Extract the (X, Y) coordinate from the center of the cell holding the provided text.  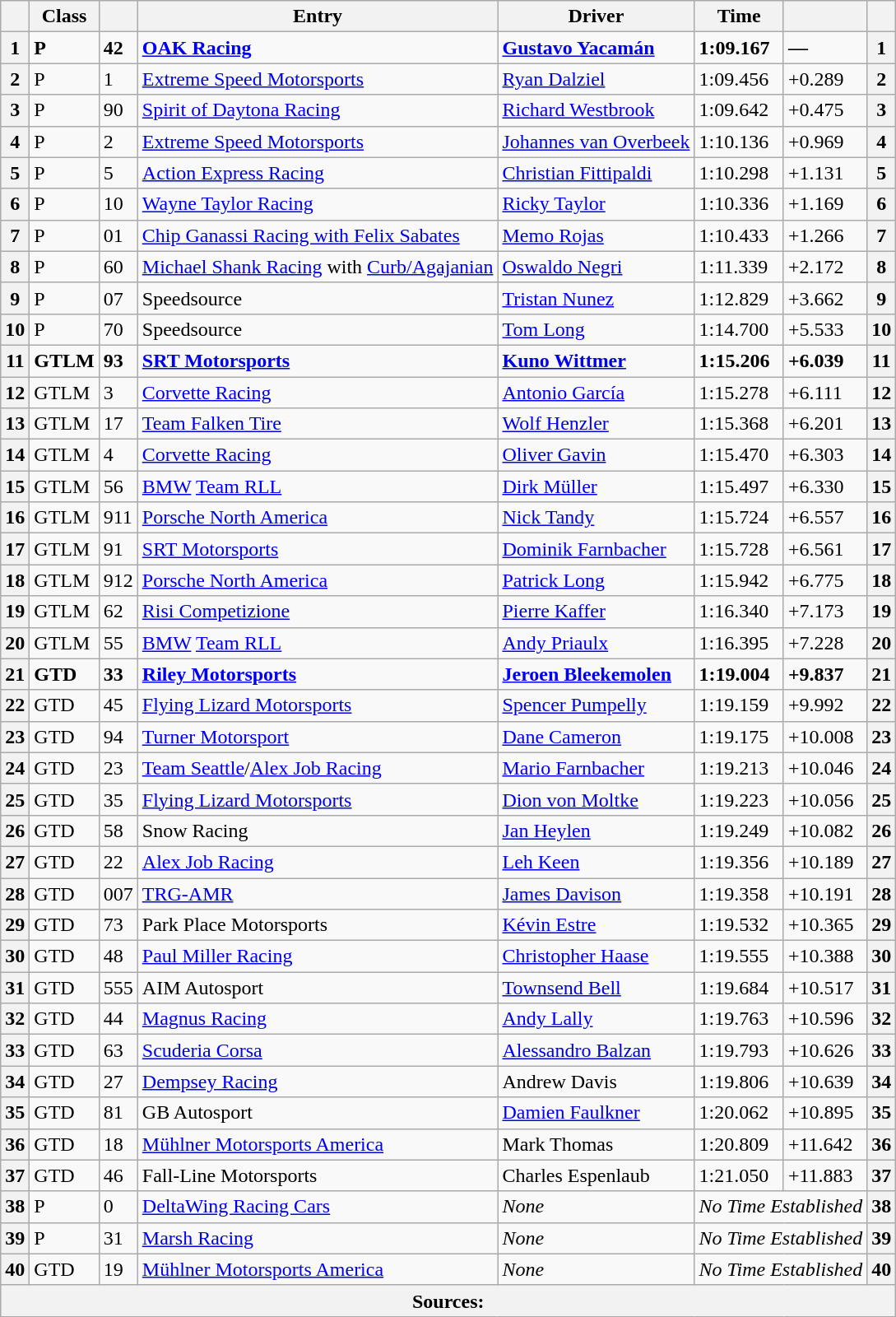
Andy Priaulx (596, 643)
60 (118, 267)
+10.056 (824, 799)
Mark Thomas (596, 1144)
1:11.339 (739, 267)
+0.475 (824, 110)
Richard Westbrook (596, 110)
TRG-AMR (318, 893)
+10.626 (824, 1050)
007 (118, 893)
+9.992 (824, 705)
Alex Job Racing (318, 862)
Kuno Wittmer (596, 361)
1:19.159 (739, 705)
1:19.532 (739, 925)
48 (118, 956)
Nick Tandy (596, 518)
Sources: (448, 1301)
+10.639 (824, 1082)
+6.303 (824, 455)
Dirk Müller (596, 486)
1:15.497 (739, 486)
Fall-Line Motorsports (318, 1175)
OAK Racing (318, 48)
90 (118, 110)
Kévin Estre (596, 925)
Oswaldo Negri (596, 267)
+2.172 (824, 267)
Time (739, 16)
+5.533 (824, 329)
+6.111 (824, 393)
1:19.763 (739, 1019)
1:21.050 (739, 1175)
+6.775 (824, 580)
+9.837 (824, 674)
1:15.206 (739, 361)
1:19.356 (739, 862)
Damien Faulkner (596, 1113)
63 (118, 1050)
46 (118, 1175)
58 (118, 831)
Turner Motorsport (318, 737)
Michael Shank Racing with Curb/Agajanian (318, 267)
56 (118, 486)
73 (118, 925)
+1.131 (824, 173)
81 (118, 1113)
Entry (318, 16)
Alessandro Balzan (596, 1050)
1:19.004 (739, 674)
Mario Farnbacher (596, 768)
Memo Rojas (596, 235)
+6.330 (824, 486)
+10.082 (824, 831)
Marsh Racing (318, 1238)
1:09.456 (739, 79)
Dominik Farnbacher (596, 549)
Patrick Long (596, 580)
+0.289 (824, 79)
911 (118, 518)
Riley Motorsports (318, 674)
Snow Racing (318, 831)
1:19.213 (739, 768)
555 (118, 988)
Wolf Henzler (596, 424)
Townsend Bell (596, 988)
Christopher Haase (596, 956)
Team Falken Tire (318, 424)
+10.517 (824, 988)
Dempsey Racing (318, 1082)
1:09.642 (739, 110)
+10.365 (824, 925)
+6.557 (824, 518)
+10.895 (824, 1113)
91 (118, 549)
42 (118, 48)
DeltaWing Racing Cars (318, 1207)
+3.662 (824, 298)
1:15.368 (739, 424)
1:19.555 (739, 956)
Jeroen Bleekemolen (596, 674)
Spirit of Daytona Racing (318, 110)
AIM Autosport (318, 988)
1:15.724 (739, 518)
Spencer Pumpelly (596, 705)
Oliver Gavin (596, 455)
Andrew Davis (596, 1082)
+1.169 (824, 204)
55 (118, 643)
1:09.167 (739, 48)
Johannes van Overbeek (596, 142)
1:10.298 (739, 173)
94 (118, 737)
1:15.278 (739, 393)
+11.642 (824, 1144)
1:10.136 (739, 142)
+10.388 (824, 956)
Action Express Racing (318, 173)
+6.561 (824, 549)
+10.596 (824, 1019)
Team Seattle/Alex Job Racing (318, 768)
1:16.340 (739, 612)
1:16.395 (739, 643)
1:10.336 (739, 204)
1:15.942 (739, 580)
Ryan Dalziel (596, 79)
+10.046 (824, 768)
Dane Cameron (596, 737)
70 (118, 329)
Risi Competizione (318, 612)
1:12.829 (739, 298)
— (824, 48)
+10.191 (824, 893)
Pierre Kaffer (596, 612)
+10.008 (824, 737)
1:19.175 (739, 737)
Charles Espenlaub (596, 1175)
0 (118, 1207)
1:10.433 (739, 235)
Chip Ganassi Racing with Felix Sabates (318, 235)
Gustavo Yacamán (596, 48)
+11.883 (824, 1175)
1:14.700 (739, 329)
Dion von Moltke (596, 799)
912 (118, 580)
62 (118, 612)
+1.266 (824, 235)
+10.189 (824, 862)
1:19.793 (739, 1050)
Antonio García (596, 393)
Park Place Motorsports (318, 925)
Tristan Nunez (596, 298)
1:15.470 (739, 455)
Leh Keen (596, 862)
+0.969 (824, 142)
1:19.684 (739, 988)
+7.228 (824, 643)
+6.201 (824, 424)
44 (118, 1019)
1:19.806 (739, 1082)
Magnus Racing (318, 1019)
Scuderia Corsa (318, 1050)
Driver (596, 16)
1:15.728 (739, 549)
James Davison (596, 893)
Paul Miller Racing (318, 956)
Ricky Taylor (596, 204)
Christian Fittipaldi (596, 173)
1:19.249 (739, 831)
01 (118, 235)
1:19.358 (739, 893)
1:19.223 (739, 799)
+6.039 (824, 361)
Class (64, 16)
1:20.809 (739, 1144)
Tom Long (596, 329)
Jan Heylen (596, 831)
93 (118, 361)
Wayne Taylor Racing (318, 204)
Andy Lally (596, 1019)
GB Autosport (318, 1113)
45 (118, 705)
1:20.062 (739, 1113)
07 (118, 298)
+7.173 (824, 612)
